Search for the cell housing the specified text and yield its [X, Y] center coordinate. 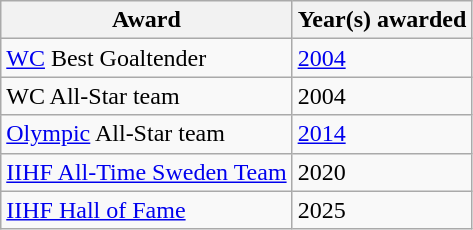
Year(s) awarded [382, 20]
IIHF All-Time Sweden Team [146, 172]
WC All-Star team [146, 96]
2020 [382, 172]
2014 [382, 134]
Olympic All-Star team [146, 134]
IIHF Hall of Fame [146, 210]
Award [146, 20]
WC Best Goaltender [146, 58]
2025 [382, 210]
